Find where the given text appears and provide that cell's center as [X, Y] coordinate. 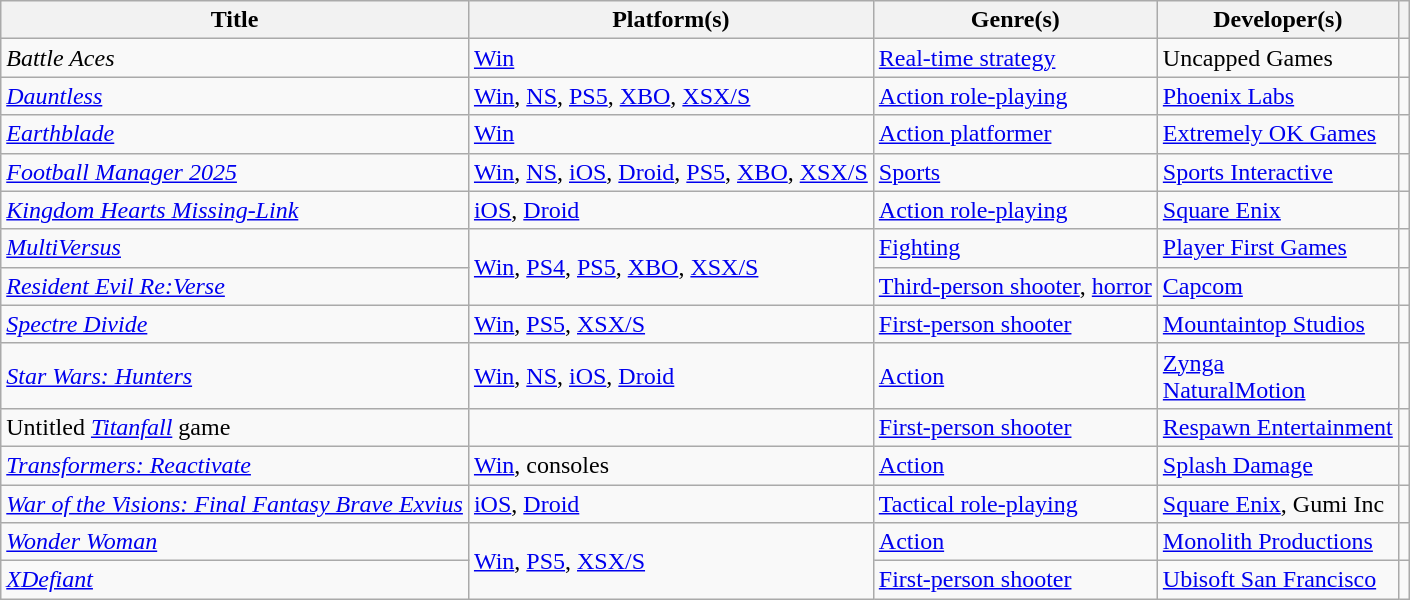
MultiVersus [235, 248]
Transformers: Reactivate [235, 465]
Mountaintop Studios [1278, 324]
Sports [1015, 172]
Respawn Entertainment [1278, 427]
Battle Aces [235, 58]
Tactical role-playing [1015, 503]
War of the Visions: Final Fantasy Brave Exvius [235, 503]
Extremely OK Games [1278, 134]
Win, consoles [670, 465]
Title [235, 20]
Win, PS4, PS5, XBO, XSX/S [670, 267]
ZyngaNaturalMotion [1278, 376]
Win, NS, PS5, XBO, XSX/S [670, 96]
Square Enix [1278, 210]
Capcom [1278, 286]
Developer(s) [1278, 20]
Action platformer [1015, 134]
Resident Evil Re:Verse [235, 286]
Dauntless [235, 96]
Square Enix, Gumi Inc [1278, 503]
Football Manager 2025 [235, 172]
Platform(s) [670, 20]
Win, NS, iOS, Droid, PS5, XBO, XSX/S [670, 172]
Genre(s) [1015, 20]
Fighting [1015, 248]
Star Wars: Hunters [235, 376]
Ubisoft San Francisco [1278, 580]
Monolith Productions [1278, 542]
Splash Damage [1278, 465]
Untitled Titanfall game [235, 427]
Sports Interactive [1278, 172]
Third-person shooter, horror [1015, 286]
Win, NS, iOS, Droid [670, 376]
Phoenix Labs [1278, 96]
Wonder Woman [235, 542]
Real-time strategy [1015, 58]
Player First Games [1278, 248]
Earthblade [235, 134]
XDefiant [235, 580]
Kingdom Hearts Missing-Link [235, 210]
Spectre Divide [235, 324]
Uncapped Games [1278, 58]
